For the text-containing cell, return its midpoint in (x, y) coordinate format. 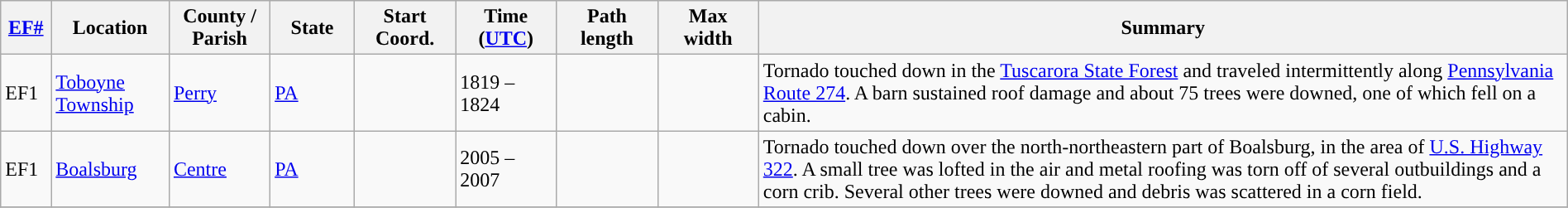
Summary (1163, 28)
1819 – 1824 (506, 93)
Centre (219, 169)
Start Coord. (404, 28)
Path length (607, 28)
Toboyne Township (111, 93)
2005 – 2007 (506, 169)
Max width (708, 28)
State (313, 28)
Time (UTC) (506, 28)
EF# (26, 28)
Perry (219, 93)
County / Parish (219, 28)
Location (111, 28)
Boalsburg (111, 169)
